Extract the [x, y] coordinate from the center of the cell holding the provided text.  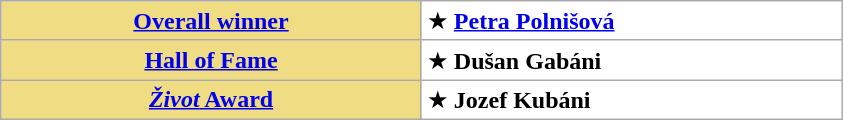
★ Petra Polnišová [632, 21]
Overall winner [212, 21]
★ Jozef Kubáni [632, 100]
Život Award [212, 100]
Hall of Fame [212, 60]
★ Dušan Gabáni [632, 60]
